From the cell containing the given text, extract its center point as (x, y) coordinate. 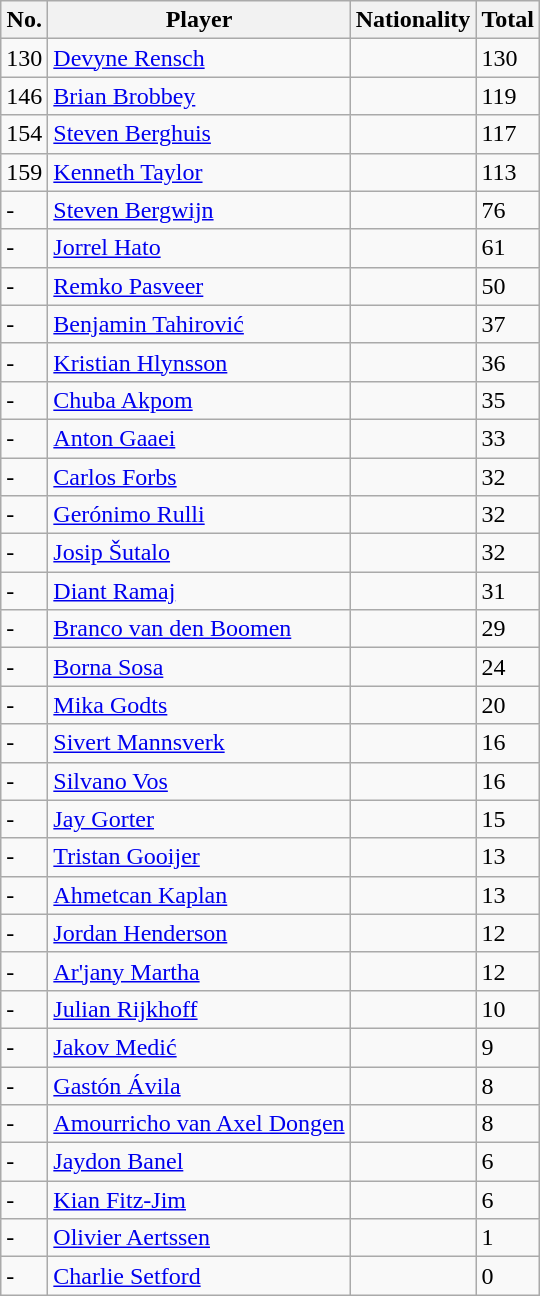
76 (508, 210)
Jordan Henderson (199, 933)
Chuba Akpom (199, 400)
Tristan Gooijer (199, 857)
Brian Brobbey (199, 96)
119 (508, 96)
29 (508, 629)
Charlie Setford (199, 1276)
1 (508, 1238)
Steven Bergwijn (199, 210)
15 (508, 819)
Devyne Rensch (199, 58)
Anton Gaaei (199, 438)
Ahmetcan Kaplan (199, 895)
146 (24, 96)
Jorrel Hato (199, 248)
Kenneth Taylor (199, 172)
Ar'jany Martha (199, 971)
Total (508, 20)
Silvano Vos (199, 781)
33 (508, 438)
36 (508, 362)
Mika Godts (199, 705)
Josip Šutalo (199, 553)
Carlos Forbs (199, 477)
9 (508, 1047)
Steven Berghuis (199, 134)
Kian Fitz-Jim (199, 1200)
50 (508, 286)
Olivier Aertssen (199, 1238)
Remko Pasveer (199, 286)
Borna Sosa (199, 667)
Benjamin Tahirović (199, 324)
No. (24, 20)
10 (508, 1009)
Branco van den Boomen (199, 629)
Player (199, 20)
154 (24, 134)
24 (508, 667)
Gerónimo Rulli (199, 515)
159 (24, 172)
Kristian Hlynsson (199, 362)
117 (508, 134)
Jakov Medić (199, 1047)
37 (508, 324)
61 (508, 248)
31 (508, 591)
Gastón Ávila (199, 1085)
Jaydon Banel (199, 1162)
113 (508, 172)
Amourricho van Axel Dongen (199, 1124)
Julian Rijkhoff (199, 1009)
Diant Ramaj (199, 591)
Jay Gorter (199, 819)
0 (508, 1276)
Nationality (413, 20)
20 (508, 705)
Sivert Mannsverk (199, 743)
35 (508, 400)
